Find where the given text appears and provide that cell's center as [x, y] coordinate. 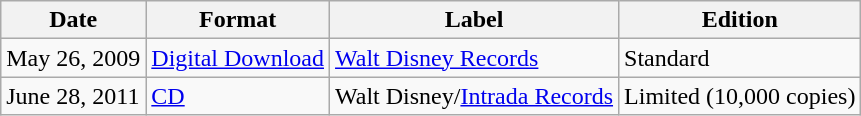
Walt Disney/Intrada Records [474, 96]
Limited (10,000 copies) [740, 96]
Walt Disney Records [474, 58]
June 28, 2011 [74, 96]
Digital Download [238, 58]
Edition [740, 20]
CD [238, 96]
Label [474, 20]
Date [74, 20]
Standard [740, 58]
Format [238, 20]
May 26, 2009 [74, 58]
